From the cell containing the given text, extract its center point as [X, Y] coordinate. 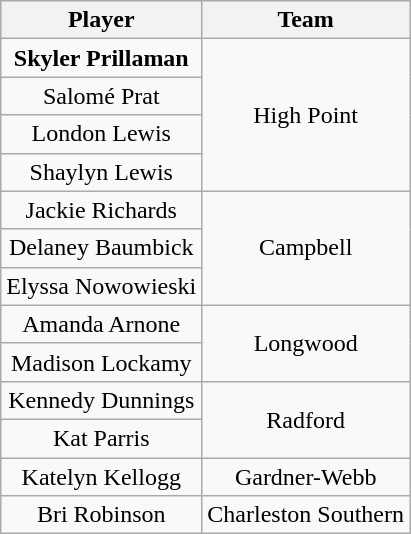
Madison Lockamy [102, 362]
Delaney Baumbick [102, 248]
Amanda Arnone [102, 324]
High Point [306, 115]
Gardner-Webb [306, 477]
Radford [306, 419]
Longwood [306, 343]
Skyler Prillaman [102, 58]
Salomé Prat [102, 96]
Player [102, 20]
Team [306, 20]
London Lewis [102, 134]
Katelyn Kellogg [102, 477]
Elyssa Nowowieski [102, 286]
Bri Robinson [102, 515]
Campbell [306, 248]
Kennedy Dunnings [102, 400]
Shaylyn Lewis [102, 172]
Charleston Southern [306, 515]
Kat Parris [102, 438]
Jackie Richards [102, 210]
